Scan for the cell matching the given text and deliver its (X, Y) coordinate at center. 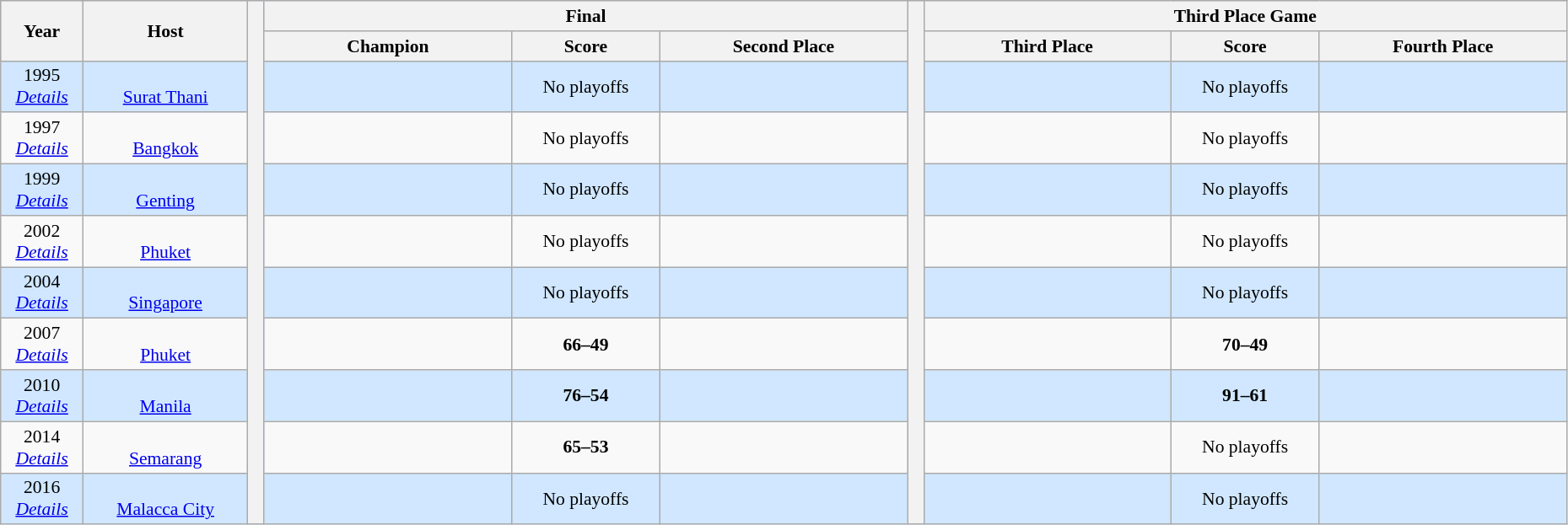
Surat Thani (165, 86)
Manila (165, 396)
Third Place (1048, 46)
1999 Details (42, 190)
Third Place Game (1245, 16)
Semarang (165, 447)
70–49 (1245, 344)
Genting (165, 190)
Bangkok (165, 138)
Singapore (165, 293)
1995 Details (42, 86)
Champion (388, 46)
2002 Details (42, 241)
2010 Details (42, 396)
76–54 (586, 396)
Fourth Place (1442, 46)
2007 Details (42, 344)
Year (42, 30)
Second Place (783, 46)
2014 Details (42, 447)
66–49 (586, 344)
91–61 (1245, 396)
2004 Details (42, 293)
65–53 (586, 447)
Malacca City (165, 499)
2016 Details (42, 499)
Final (585, 16)
Host (165, 30)
1997 Details (42, 138)
